Capture the cell that displays the provided text and extract its (x, y) central coordinate. 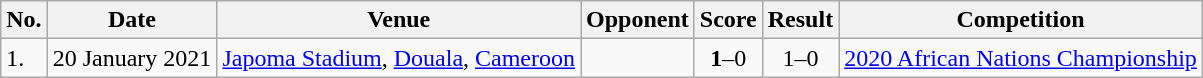
20 January 2021 (132, 58)
Result (800, 20)
Score (728, 20)
Competition (1021, 20)
2020 African Nations Championship (1021, 58)
No. (24, 20)
1. (24, 58)
Opponent (638, 20)
Date (132, 20)
Japoma Stadium, Douala, Cameroon (399, 58)
Venue (399, 20)
